Determine the (x, y) coordinate at the center of the cell enclosing the given text.  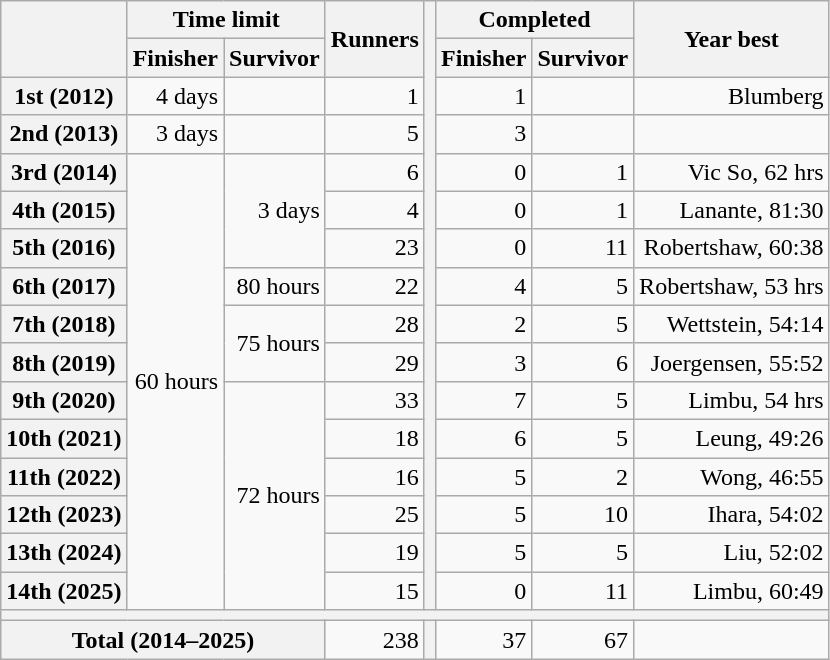
Total (2014–2025) (164, 640)
Leung, 49:26 (732, 438)
Joergensen, 55:52 (732, 362)
6th (2017) (64, 286)
75 hours (275, 343)
Completed (534, 20)
19 (374, 553)
11th (2022) (64, 477)
10th (2021) (64, 438)
8th (2019) (64, 362)
Wettstein, 54:14 (732, 324)
10 (583, 515)
4th (2015) (64, 210)
7 (483, 400)
67 (583, 640)
Time limit (226, 20)
22 (374, 286)
Runners (374, 39)
Ihara, 54:02 (732, 515)
1st (2012) (64, 96)
15 (374, 591)
Limbu, 60:49 (732, 591)
13th (2024) (64, 553)
12th (2023) (64, 515)
14th (2025) (64, 591)
16 (374, 477)
25 (374, 515)
37 (483, 640)
3rd (2014) (64, 172)
4 days (175, 96)
Year best (732, 39)
33 (374, 400)
60 hours (175, 382)
7th (2018) (64, 324)
5th (2016) (64, 248)
29 (374, 362)
Blumberg (732, 96)
Robertshaw, 53 hrs (732, 286)
23 (374, 248)
Wong, 46:55 (732, 477)
2nd (2013) (64, 134)
238 (374, 640)
72 hours (275, 495)
Vic So, 62 hrs (732, 172)
Limbu, 54 hrs (732, 400)
Liu, 52:02 (732, 553)
9th (2020) (64, 400)
18 (374, 438)
28 (374, 324)
80 hours (275, 286)
Lanante, 81:30 (732, 210)
Robertshaw, 60:38 (732, 248)
